Capture the cell that displays the provided text and extract its (x, y) central coordinate. 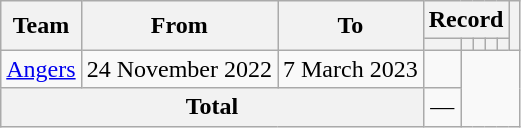
Record (466, 20)
To (351, 26)
7 March 2023 (351, 69)
— (442, 107)
24 November 2022 (179, 69)
Team (41, 26)
From (179, 26)
Angers (41, 69)
Total (212, 107)
